From the cell containing the given text, extract its center point as [X, Y] coordinate. 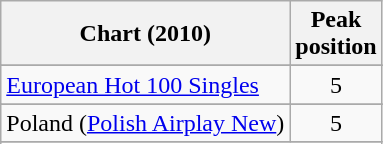
Peakposition [336, 34]
European Hot 100 Singles [146, 85]
Poland (Polish Airplay New) [146, 123]
Chart (2010) [146, 34]
